For the text-containing cell, return its midpoint in [x, y] coordinate format. 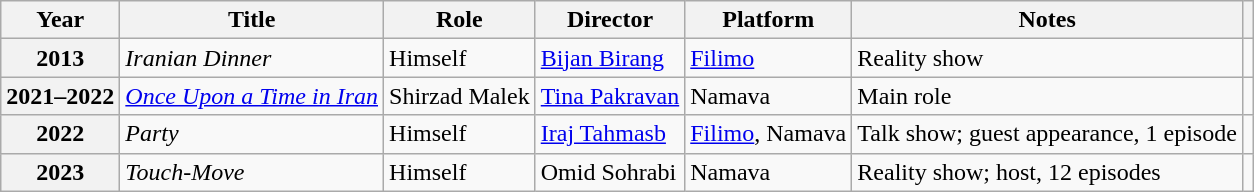
Role [460, 20]
Iraj Tahmasb [610, 134]
Iranian Dinner [252, 58]
2013 [60, 58]
2022 [60, 134]
Notes [1048, 20]
Title [252, 20]
Touch-Move [252, 172]
Bijan Birang [610, 58]
Shirzad Malek [460, 96]
Party [252, 134]
Reality show [1048, 58]
Filimo, Namava [768, 134]
Director [610, 20]
Once Upon a Time in Iran [252, 96]
Tina Pakravan [610, 96]
Platform [768, 20]
Reality show; host, 12 episodes [1048, 172]
Filimo [768, 58]
Main role [1048, 96]
Omid Sohrabi [610, 172]
2021–2022 [60, 96]
Year [60, 20]
Talk show; guest appearance, 1 episode [1048, 134]
2023 [60, 172]
